Find where the given text appears and provide that cell's center as (x, y) coordinate. 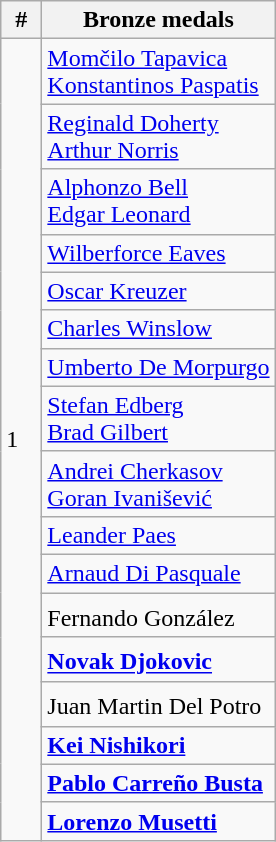
Novak Djokovic (158, 660)
Charles Winslow (158, 329)
Umberto De Morpurgo (158, 367)
Lorenzo Musetti (158, 821)
Bronze medals (158, 20)
Andrei Cherkasov Goran Ivanišević (158, 484)
Stefan Edberg Brad Gilbert (158, 418)
Reginald Doherty Arthur Norris (158, 136)
# (22, 20)
Juan Martin Del Potro (158, 704)
Pablo Carreño Busta (158, 783)
Oscar Kreuzer (158, 291)
Fernando González (158, 614)
Kei Nishikori (158, 745)
Leander Paes (158, 535)
1 (22, 440)
Alphonzo Bell Edgar Leonard (158, 202)
Wilberforce Eaves (158, 253)
Momčilo Tapavica Konstantinos Paspatis (158, 72)
Arnaud Di Pasquale (158, 573)
